Return the (x, y) coordinate for the center point of the cell that contains the specified text.  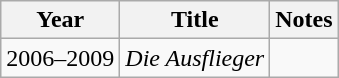
Die Ausflieger (195, 58)
Notes (304, 20)
Year (60, 20)
2006–2009 (60, 58)
Title (195, 20)
